Search for the cell housing the specified text and yield its [x, y] center coordinate. 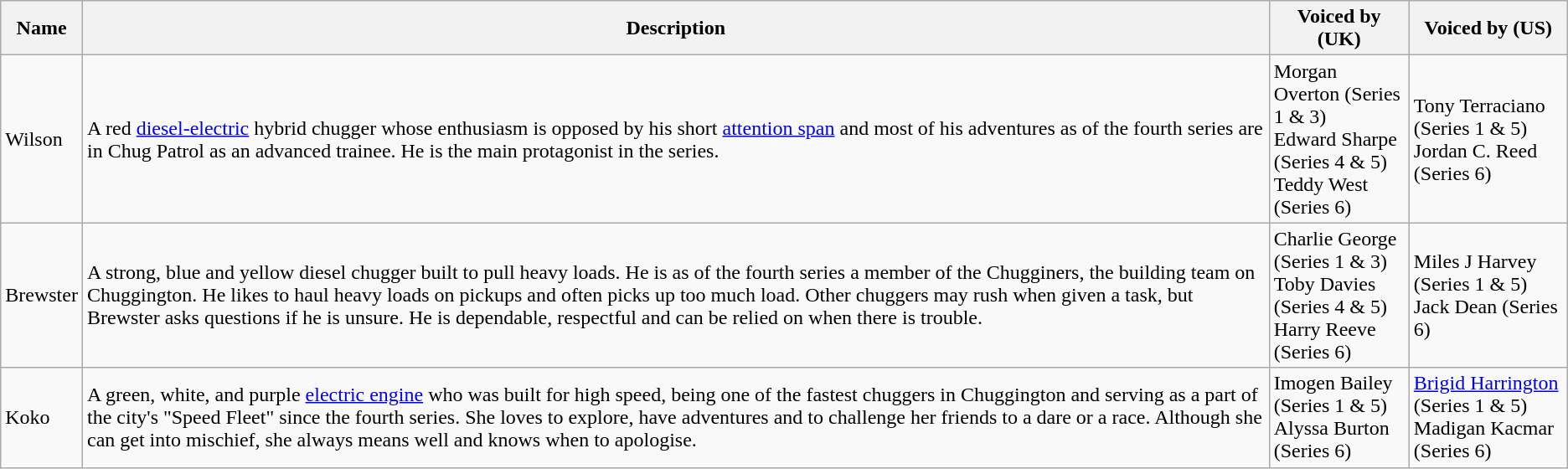
Wilson [42, 139]
Voiced by (UK) [1338, 28]
Brigid Harrington (Series 1 & 5)Madigan Kacmar (Series 6) [1488, 417]
Morgan Overton (Series 1 & 3)Edward Sharpe (Series 4 & 5)Teddy West (Series 6) [1338, 139]
Charlie George (Series 1 & 3)Toby Davies (Series 4 & 5)Harry Reeve (Series 6) [1338, 295]
Tony Terraciano (Series 1 & 5)Jordan C. Reed (Series 6) [1488, 139]
Koko [42, 417]
Voiced by (US) [1488, 28]
Name [42, 28]
Brewster [42, 295]
Miles J Harvey (Series 1 & 5)Jack Dean (Series 6) [1488, 295]
Imogen Bailey (Series 1 & 5)Alyssa Burton (Series 6) [1338, 417]
Description [675, 28]
